For the text-containing cell, return its midpoint in (x, y) coordinate format. 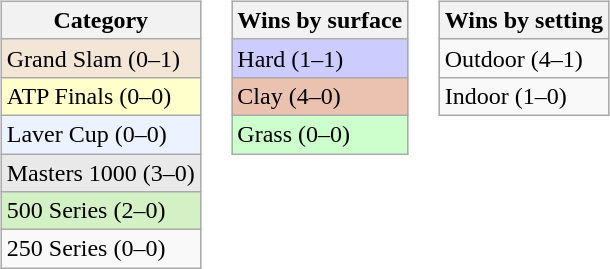
ATP Finals (0–0) (100, 96)
Wins by setting (524, 20)
Clay (4–0) (320, 96)
Masters 1000 (3–0) (100, 173)
Category (100, 20)
Grass (0–0) (320, 134)
Outdoor (4–1) (524, 58)
Hard (1–1) (320, 58)
Laver Cup (0–0) (100, 134)
500 Series (2–0) (100, 211)
Grand Slam (0–1) (100, 58)
250 Series (0–0) (100, 249)
Indoor (1–0) (524, 96)
Wins by surface (320, 20)
